Return (x, y) of the center of cell containing provided text 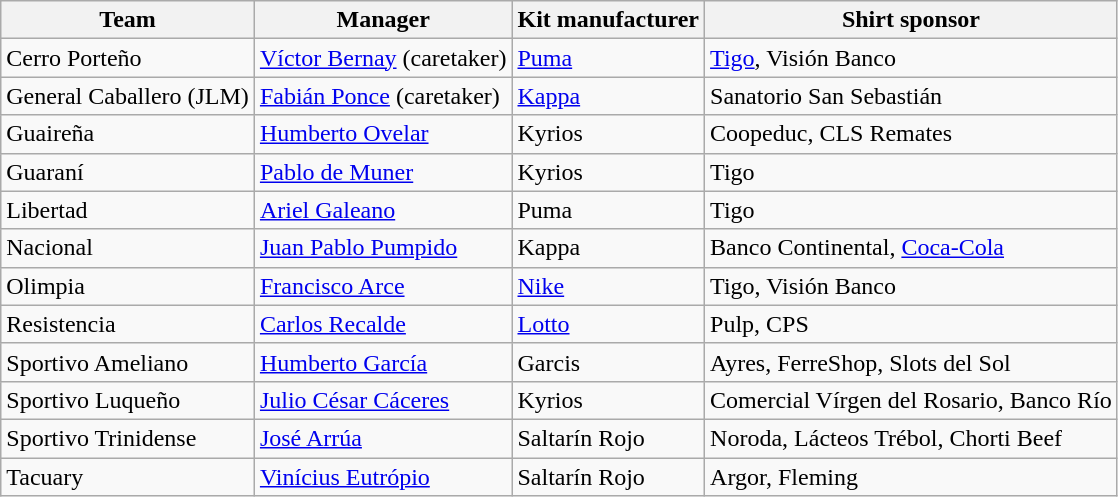
Ayres, FerreShop, Slots del Sol (912, 362)
Cerro Porteño (128, 58)
Garcis (608, 362)
Humberto García (383, 362)
Francisco Arce (383, 286)
Tacuary (128, 477)
Libertad (128, 210)
Vinícius Eutrópio (383, 477)
Víctor Bernay (caretaker) (383, 58)
Sportivo Trinidense (128, 438)
Sportivo Luqueño (128, 400)
Ariel Galeano (383, 210)
Lotto (608, 324)
Shirt sponsor (912, 20)
Juan Pablo Pumpido (383, 248)
Coopeduc, CLS Remates (912, 134)
Manager (383, 20)
Sanatorio San Sebastián (912, 96)
José Arrúa (383, 438)
Comercial Vírgen del Rosario, Banco Río (912, 400)
Julio César Cáceres (383, 400)
Resistencia (128, 324)
Pablo de Muner (383, 172)
Humberto Ovelar (383, 134)
Argor, Fleming (912, 477)
Team (128, 20)
Olimpia (128, 286)
General Caballero (JLM) (128, 96)
Nike (608, 286)
Noroda, Lácteos Trébol, Chorti Beef (912, 438)
Guaireña (128, 134)
Kit manufacturer (608, 20)
Carlos Recalde (383, 324)
Sportivo Ameliano (128, 362)
Guaraní (128, 172)
Fabián Ponce (caretaker) (383, 96)
Pulp, CPS (912, 324)
Banco Continental, Coca-Cola (912, 248)
Nacional (128, 248)
